Locate the cell with the specified text and output its [X, Y] center coordinate. 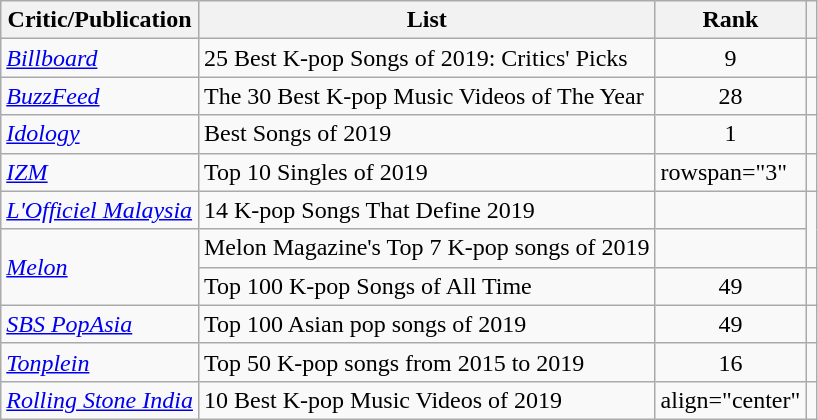
28 [730, 96]
Rank [730, 20]
14 K-pop Songs That Define 2019 [426, 210]
Critic/Publication [100, 20]
SBS PopAsia [100, 324]
L'Officiel Malaysia [100, 210]
Top 100 Asian pop songs of 2019 [426, 324]
Top 100 K-pop Songs of All Time [426, 286]
The 30 Best K-pop Music Videos of The Year [426, 96]
Rolling Stone India [100, 400]
Idology [100, 134]
Top 50 K-pop songs from 2015 to 2019 [426, 362]
25 Best K-pop Songs of 2019: Critics' Picks [426, 58]
10 Best K-pop Music Videos of 2019 [426, 400]
IZM [100, 172]
Billboard [100, 58]
align="center" [730, 400]
rowspan="3" [730, 172]
Tonplein [100, 362]
Best Songs of 2019 [426, 134]
1 [730, 134]
16 [730, 362]
List [426, 20]
Melon Magazine's Top 7 K-pop songs of 2019 [426, 248]
9 [730, 58]
Top 10 Singles of 2019 [426, 172]
Melon [100, 267]
BuzzFeed [100, 96]
